Return [x, y] of the center of cell containing provided text 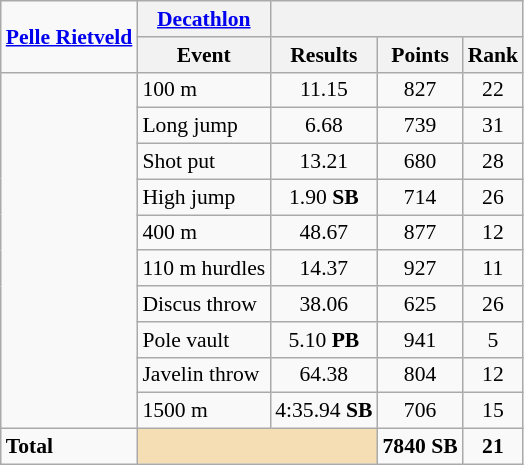
Long jump [204, 126]
15 [494, 411]
Pole vault [204, 340]
Discus throw [204, 304]
714 [420, 197]
739 [420, 126]
Rank [494, 55]
11.15 [324, 90]
110 m hurdles [204, 269]
21 [494, 447]
Points [420, 55]
Event [204, 55]
804 [420, 375]
Results [324, 55]
7840 SB [420, 447]
22 [494, 90]
38.06 [324, 304]
1.90 SB [324, 197]
28 [494, 162]
31 [494, 126]
Javelin throw [204, 375]
48.67 [324, 233]
100 m [204, 90]
625 [420, 304]
Total [70, 447]
4:35.94 SB [324, 411]
877 [420, 233]
927 [420, 269]
5.10 PB [324, 340]
680 [420, 162]
64.38 [324, 375]
941 [420, 340]
High jump [204, 197]
11 [494, 269]
Decathlon [204, 19]
6.68 [324, 126]
706 [420, 411]
1500 m [204, 411]
5 [494, 340]
Shot put [204, 162]
Pelle Rietveld [70, 36]
14.37 [324, 269]
827 [420, 90]
400 m [204, 233]
13.21 [324, 162]
